Search for the cell housing the specified text and yield its (X, Y) center coordinate. 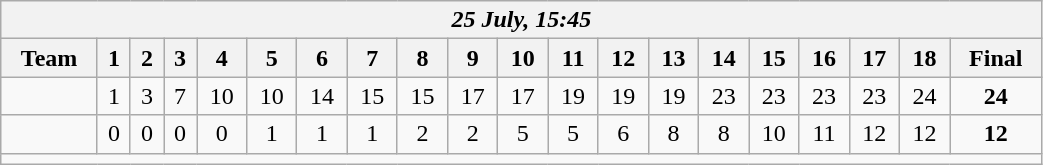
Final (996, 58)
Team (50, 58)
18 (924, 58)
25 July, 15:45 (522, 20)
16 (824, 58)
9 (473, 58)
4 (222, 58)
13 (673, 58)
